Search for the cell housing the specified text and yield its [X, Y] center coordinate. 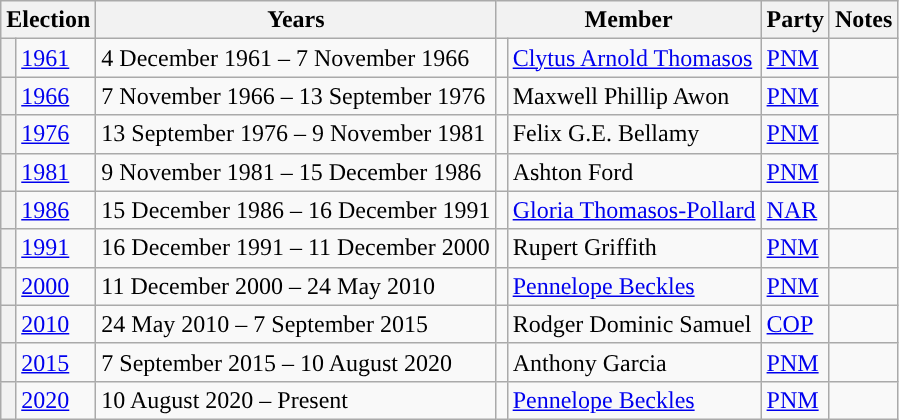
Rodger Dominic Samuel [634, 324]
Election [48, 20]
15 December 1986 – 16 December 1991 [296, 210]
16 December 1991 – 11 December 2000 [296, 248]
1966 [56, 96]
2015 [56, 362]
7 November 1966 – 13 September 1976 [296, 96]
NAR [795, 210]
2020 [56, 400]
7 September 2015 – 10 August 2020 [296, 362]
COP [795, 324]
Years [296, 20]
Ashton Ford [634, 172]
13 September 1976 – 9 November 1981 [296, 134]
9 November 1981 – 15 December 1986 [296, 172]
Maxwell Phillip Awon [634, 96]
Anthony Garcia [634, 362]
1991 [56, 248]
1961 [56, 58]
Notes [863, 20]
10 August 2020 – Present [296, 400]
Gloria Thomasos-Pollard [634, 210]
1981 [56, 172]
11 December 2000 – 24 May 2010 [296, 286]
Rupert Griffith [634, 248]
Clytus Arnold Thomasos [634, 58]
2000 [56, 286]
1986 [56, 210]
4 December 1961 – 7 November 1966 [296, 58]
Member [628, 20]
Felix G.E. Bellamy [634, 134]
2010 [56, 324]
24 May 2010 – 7 September 2015 [296, 324]
Party [795, 20]
1976 [56, 134]
